Extract the (X, Y) coordinate from the center of the cell holding the provided text.  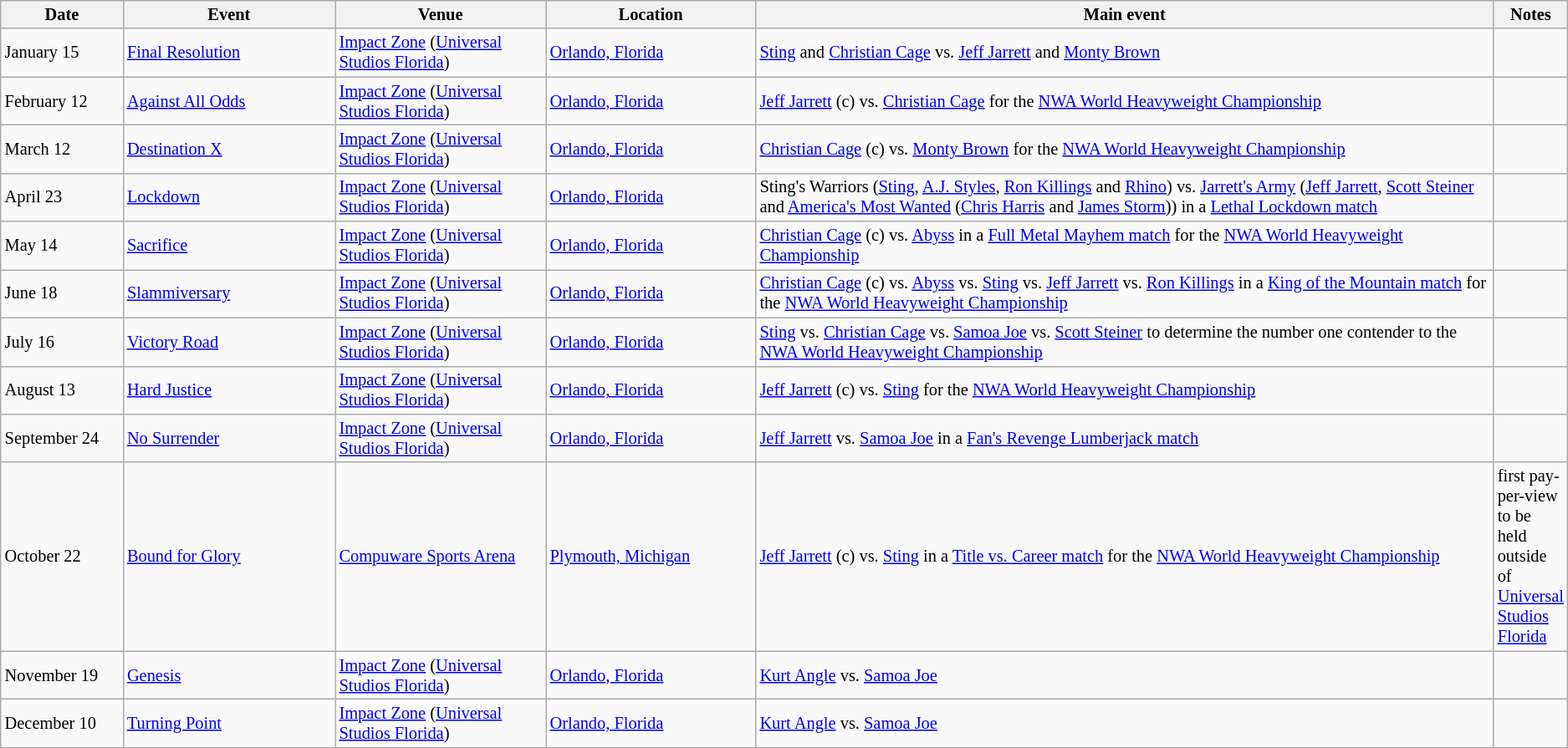
Hard Justice (229, 390)
Plymouth, Michigan (651, 557)
June 18 (62, 293)
Lockdown (229, 197)
Date (62, 14)
Jeff Jarrett (c) vs. Christian Cage for the NWA World Heavyweight Championship (1125, 101)
Slammiversary (229, 293)
Main event (1125, 14)
Jeff Jarrett (c) vs. Sting in a Title vs. Career match for the NWA World Heavyweight Championship (1125, 557)
Sacrifice (229, 246)
August 13 (62, 390)
Sting vs. Christian Cage vs. Samoa Joe vs. Scott Steiner to determine the number one contender to the NWA World Heavyweight Championship (1125, 342)
November 19 (62, 675)
Victory Road (229, 342)
Notes (1530, 14)
Location (651, 14)
April 23 (62, 197)
Turning Point (229, 723)
Bound for Glory (229, 557)
Christian Cage (c) vs. Monty Brown for the NWA World Heavyweight Championship (1125, 149)
Jeff Jarrett vs. Samoa Joe in a Fan's Revenge Lumberjack match (1125, 438)
July 16 (62, 342)
Compuware Sports Arena (441, 557)
Venue (441, 14)
No Surrender (229, 438)
Event (229, 14)
Final Resolution (229, 53)
March 12 (62, 149)
Christian Cage (c) vs. Abyss vs. Sting vs. Jeff Jarrett vs. Ron Killings in a King of the Mountain match for the NWA World Heavyweight Championship (1125, 293)
May 14 (62, 246)
Genesis (229, 675)
first pay-per-view to be held outside of Universal Studios Florida (1530, 557)
Christian Cage (c) vs. Abyss in a Full Metal Mayhem match for the NWA World Heavyweight Championship (1125, 246)
February 12 (62, 101)
Jeff Jarrett (c) vs. Sting for the NWA World Heavyweight Championship (1125, 390)
December 10 (62, 723)
September 24 (62, 438)
January 15 (62, 53)
Destination X (229, 149)
Against All Odds (229, 101)
Sting and Christian Cage vs. Jeff Jarrett and Monty Brown (1125, 53)
October 22 (62, 557)
